From the cell containing the given text, extract its center point as [x, y] coordinate. 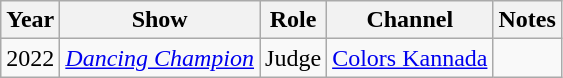
Dancing Champion [160, 58]
Role [294, 20]
Judge [294, 58]
Year [30, 20]
2022 [30, 58]
Colors Kannada [410, 58]
Show [160, 20]
Channel [410, 20]
Notes [527, 20]
